Find where the given text appears and provide that cell's center as [X, Y] coordinate. 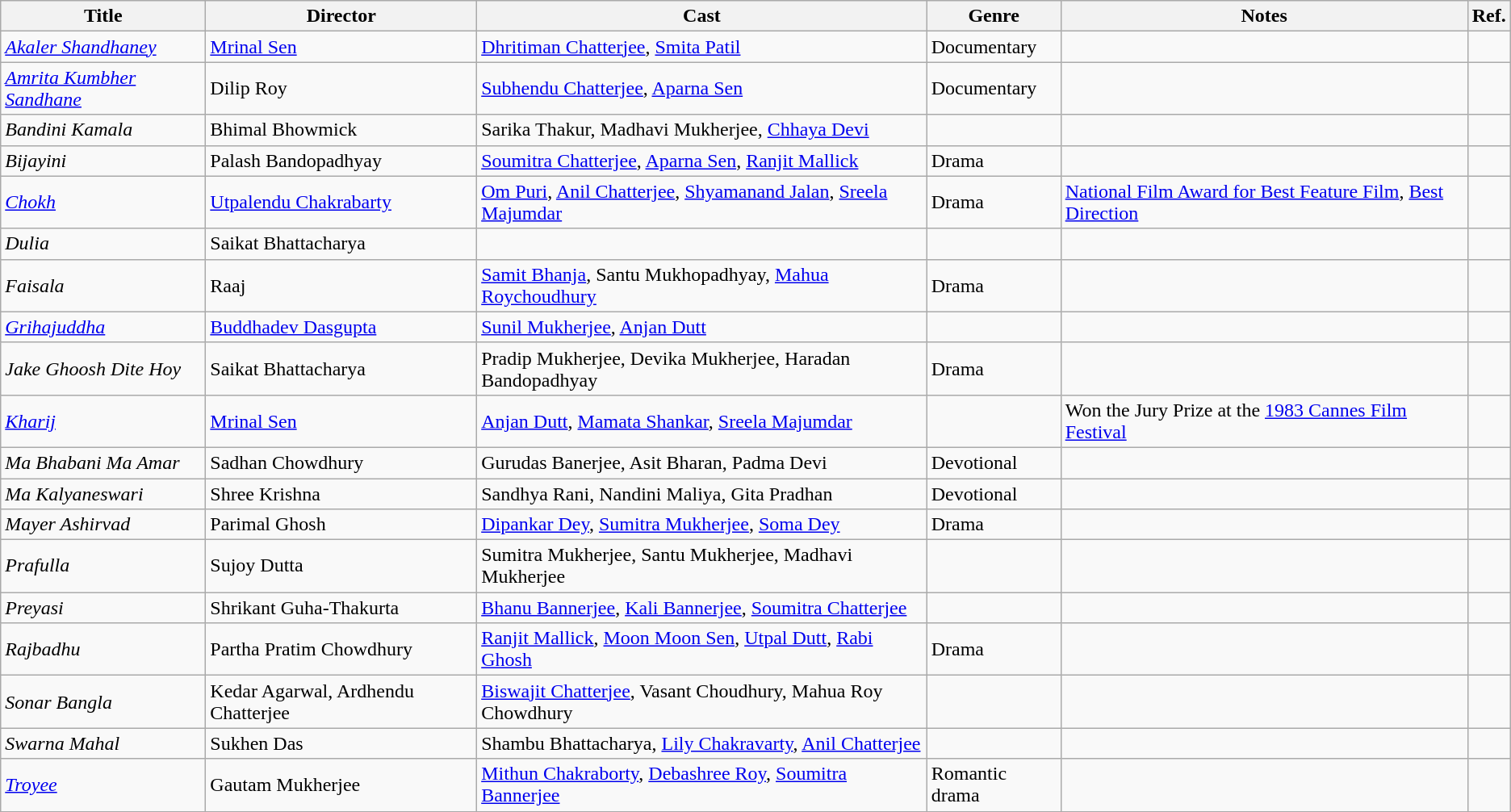
Bhanu Bannerjee, Kali Bannerjee, Soumitra Chatterjee [702, 608]
Biswajit Chatterjee, Vasant Choudhury, Mahua Roy Chowdhury [702, 702]
Ref. [1488, 16]
Mayer Ashirvad [103, 525]
Bhimal Bhowmick [341, 130]
Anjan Dutt, Mamata Shankar, Sreela Majumdar [702, 421]
Jake Ghoosh Dite Hoy [103, 368]
Kedar Agarwal, Ardhendu Chatterjee [341, 702]
Ma Kalyaneswari [103, 493]
Swarna Mahal [103, 743]
Troyee [103, 785]
Genre [994, 16]
Subhendu Chatterjee, Aparna Sen [702, 89]
Sarika Thakur, Madhavi Mukherjee, Chhaya Devi [702, 130]
Notes [1264, 16]
Sandhya Rani, Nandini Maliya, Gita Pradhan [702, 493]
Dulia [103, 244]
Shree Krishna [341, 493]
Sujoy Dutta [341, 567]
Ma Bhabani Ma Amar [103, 463]
Om Puri, Anil Chatterjee, Shyamanand Jalan, Sreela Majumdar [702, 202]
Dilip Roy [341, 89]
Cast [702, 16]
Mithun Chakraborty, Debashree Roy, Soumitra Bannerjee [702, 785]
Romantic drama [994, 785]
Preyasi [103, 608]
Palash Bandopadhyay [341, 161]
Faisala [103, 286]
Shrikant Guha-Thakurta [341, 608]
Sumitra Mukherjee, Santu Mukherjee, Madhavi Mukherjee [702, 567]
National Film Award for Best Feature Film, Best Direction [1264, 202]
Parimal Ghosh [341, 525]
Rajbadhu [103, 649]
Sonar Bangla [103, 702]
Utpalendu Chakrabarty [341, 202]
Dhritiman Chatterjee, Smita Patil [702, 47]
Chokh [103, 202]
Raaj [341, 286]
Samit Bhanja, Santu Mukhopadhyay, Mahua Roychoudhury [702, 286]
Grihajuddha [103, 327]
Pradip Mukherjee, Devika Mukherjee, Haradan Bandopadhyay [702, 368]
Director [341, 16]
Akaler Shandhaney [103, 47]
Partha Pratim Chowdhury [341, 649]
Ranjit Mallick, Moon Moon Sen, Utpal Dutt, Rabi Ghosh [702, 649]
Bijayini [103, 161]
Soumitra Chatterjee, Aparna Sen, Ranjit Mallick [702, 161]
Gautam Mukherjee [341, 785]
Prafulla [103, 567]
Gurudas Banerjee, Asit Bharan, Padma Devi [702, 463]
Sadhan Chowdhury [341, 463]
Buddhadev Dasgupta [341, 327]
Won the Jury Prize at the 1983 Cannes Film Festival [1264, 421]
Dipankar Dey, Sumitra Mukherjee, Soma Dey [702, 525]
Kharij [103, 421]
Title [103, 16]
Sunil Mukherjee, Anjan Dutt [702, 327]
Sukhen Das [341, 743]
Bandini Kamala [103, 130]
Shambu Bhattacharya, Lily Chakravarty, Anil Chatterjee [702, 743]
Amrita Kumbher Sandhane [103, 89]
